Search for the cell housing the specified text and yield its (x, y) center coordinate. 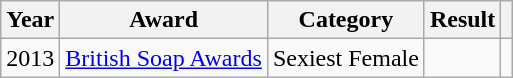
2013 (30, 58)
British Soap Awards (164, 58)
Award (164, 20)
Result (462, 20)
Year (30, 20)
Category (346, 20)
Sexiest Female (346, 58)
